Search for the cell housing the specified text and yield its (x, y) center coordinate. 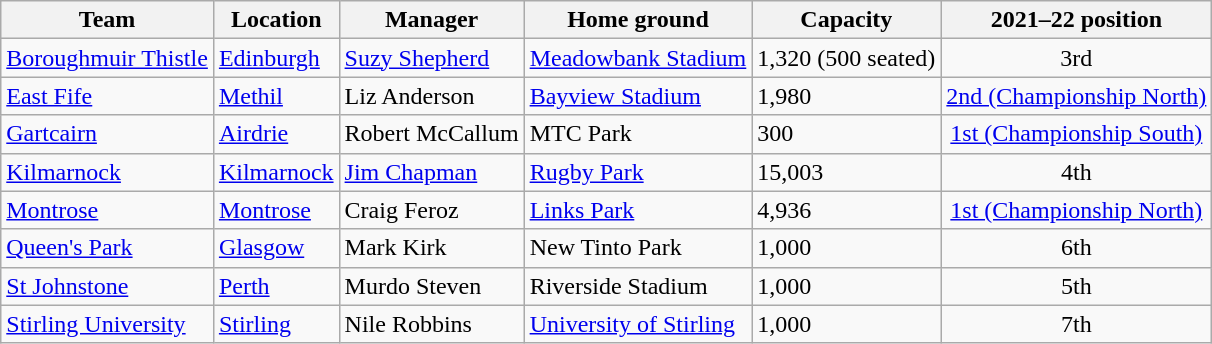
1,980 (846, 96)
Location (276, 20)
Mark Kirk (432, 248)
Boroughmuir Thistle (108, 58)
1st (Championship North) (1076, 210)
6th (1076, 248)
2021–22 position (1076, 20)
Home ground (638, 20)
New Tinto Park (638, 248)
Jim Chapman (432, 172)
4th (1076, 172)
Meadowbank Stadium (638, 58)
Edinburgh (276, 58)
Craig Feroz (432, 210)
East Fife (108, 96)
Methil (276, 96)
300 (846, 134)
Riverside Stadium (638, 286)
3rd (1076, 58)
Rugby Park (638, 172)
Manager (432, 20)
Links Park (638, 210)
1st (Championship South) (1076, 134)
Nile Robbins (432, 324)
Murdo Steven (432, 286)
Liz Anderson (432, 96)
University of Stirling (638, 324)
MTC Park (638, 134)
Capacity (846, 20)
Bayview Stadium (638, 96)
7th (1076, 324)
Stirling (276, 324)
Team (108, 20)
Glasgow (276, 248)
Airdrie (276, 134)
2nd (Championship North) (1076, 96)
15,003 (846, 172)
5th (1076, 286)
Perth (276, 286)
Suzy Shepherd (432, 58)
Stirling University (108, 324)
1,320 (500 seated) (846, 58)
Queen's Park (108, 248)
Robert McCallum (432, 134)
St Johnstone (108, 286)
Gartcairn (108, 134)
4,936 (846, 210)
